Scan for the cell matching the given text and deliver its (x, y) coordinate at center. 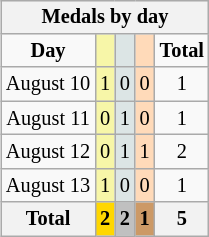
5 (182, 219)
August 10 (48, 84)
August 12 (48, 152)
Medals by day (105, 17)
Day (48, 51)
August 13 (48, 185)
August 11 (48, 118)
